Pinpoint the cell where the given text exists, returning its (x, y) midpoint coordinate. 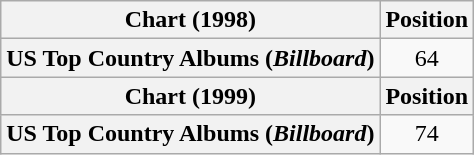
Chart (1998) (190, 20)
74 (427, 134)
64 (427, 58)
Chart (1999) (190, 96)
